Return (x, y) of the center of cell containing provided text 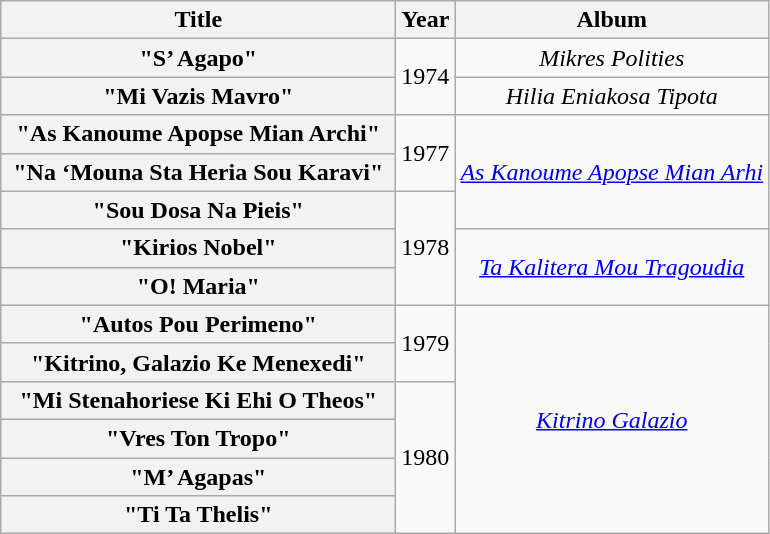
"As Kanoume Apopse Mian Archi" (198, 134)
Album (612, 20)
Mikres Polities (612, 58)
Title (198, 20)
"Sou Dosa Na Pieis" (198, 210)
1978 (426, 248)
"Autos Pou Perimeno" (198, 324)
"S’ Agapo" (198, 58)
1979 (426, 343)
"Kirios Nobel" (198, 248)
As Kanoume Apopse Mian Arhi (612, 172)
"M’ Agapas" (198, 477)
Ta Kalitera Mou Tragoudia (612, 267)
"O! Maria" (198, 286)
"Mi Stenahoriese Ki Ehi O Theos" (198, 400)
Kitrino Galazio (612, 419)
Hilia Eniakosa Tipota (612, 96)
"Vres Ton Tropo" (198, 438)
1977 (426, 153)
Year (426, 20)
1974 (426, 77)
"Na ‘Mouna Sta Heria Sou Karavi" (198, 172)
"Kitrino, Galazio Ke Menexedi" (198, 362)
"Mi Vazis Mavro" (198, 96)
"Ti Ta Thelis" (198, 515)
1980 (426, 457)
